Capture the cell that displays the provided text and extract its (X, Y) central coordinate. 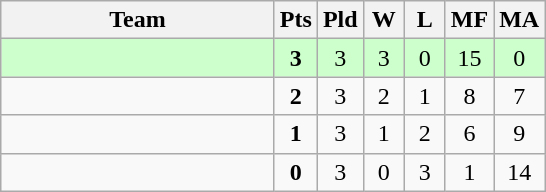
MA (520, 20)
Team (138, 20)
Pld (340, 20)
6 (469, 134)
Pts (296, 20)
7 (520, 96)
MF (469, 20)
14 (520, 172)
8 (469, 96)
L (424, 20)
15 (469, 58)
W (384, 20)
9 (520, 134)
